Scan for the cell matching the given text and deliver its [x, y] coordinate at center. 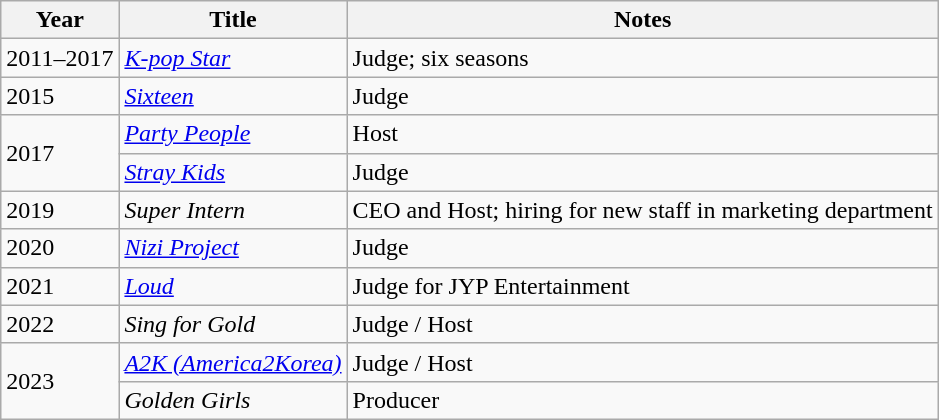
Title [233, 20]
Year [60, 20]
Party People [233, 134]
2011–2017 [60, 58]
Sixteen [233, 96]
K-pop Star [233, 58]
2019 [60, 210]
Notes [642, 20]
2015 [60, 96]
A2K (America2Korea) [233, 362]
Loud [233, 286]
Host [642, 134]
2023 [60, 381]
Golden Girls [233, 400]
Sing for Gold [233, 324]
Producer [642, 400]
2017 [60, 153]
Judge for JYP Entertainment [642, 286]
2020 [60, 248]
Nizi Project [233, 248]
Super Intern [233, 210]
2021 [60, 286]
CEO and Host; hiring for new staff in marketing department [642, 210]
2022 [60, 324]
Stray Kids [233, 172]
Judge; six seasons [642, 58]
